From the cell containing the given text, extract its center point as (x, y) coordinate. 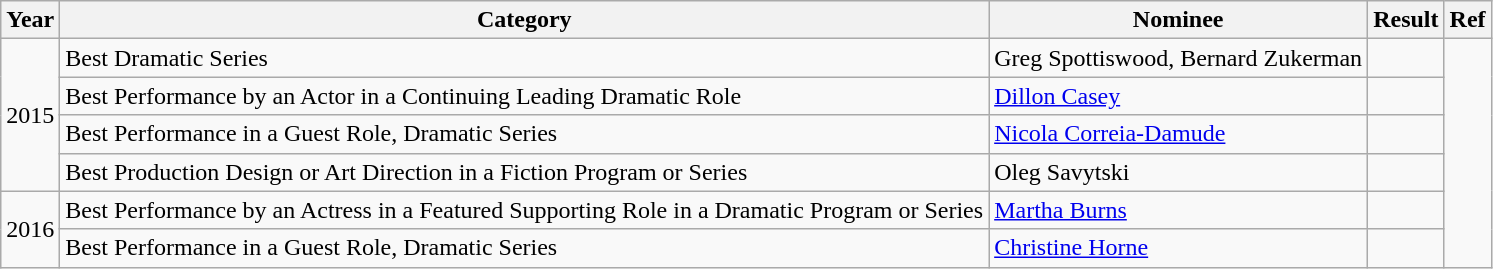
Dillon Casey (1178, 96)
Greg Spottiswood, Bernard Zukerman (1178, 58)
Result (1406, 20)
Best Performance by an Actor in a Continuing Leading Dramatic Role (524, 96)
Year (30, 20)
Best Production Design or Art Direction in a Fiction Program or Series (524, 172)
Nicola Correia-Damude (1178, 134)
2016 (30, 229)
Nominee (1178, 20)
2015 (30, 115)
Martha Burns (1178, 210)
Oleg Savytski (1178, 172)
Christine Horne (1178, 248)
Category (524, 20)
Best Dramatic Series (524, 58)
Ref (1468, 20)
Best Performance by an Actress in a Featured Supporting Role in a Dramatic Program or Series (524, 210)
